Output the [X, Y] coordinate of the center of the cell containing the given text.  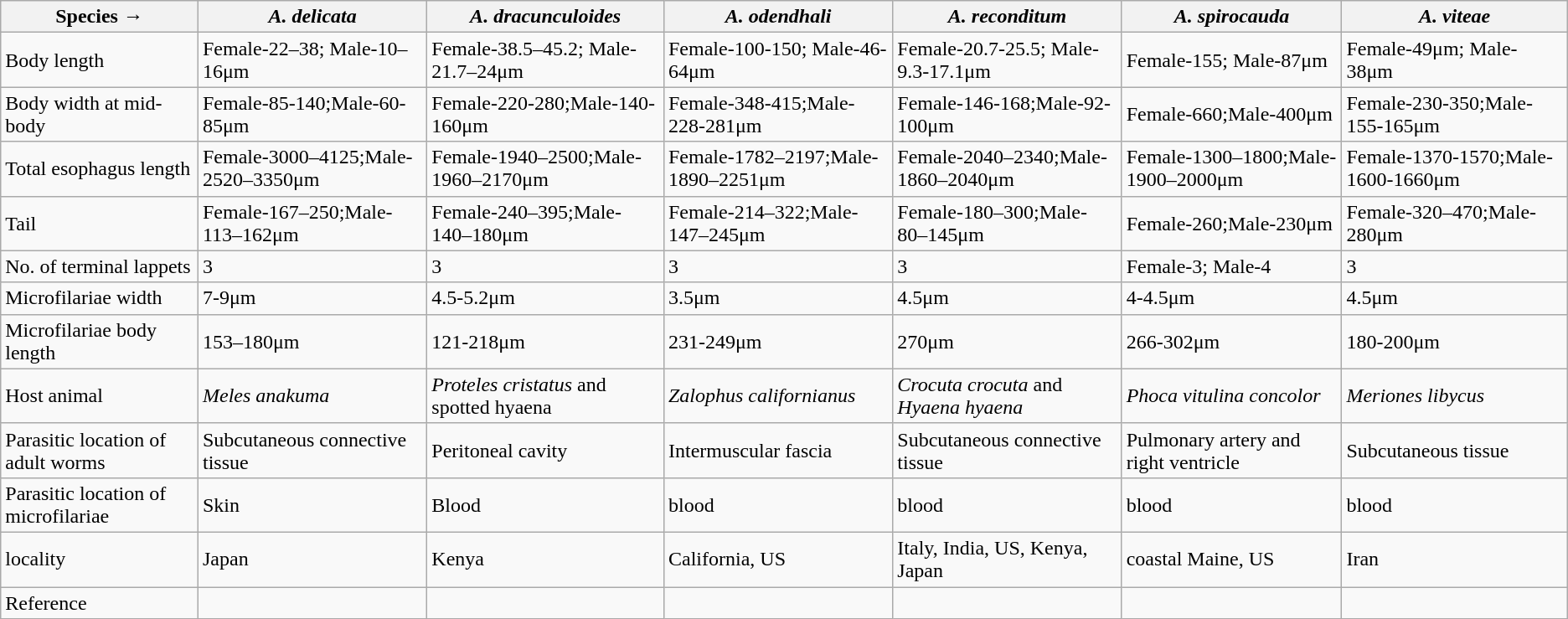
California, US [777, 560]
Female-260;Male-230μm [1231, 223]
Female-20.7-25.5; Male-9.3-17.1μm [1007, 60]
Female-348-415;Male-228-281μm [777, 114]
Italy, India, US, Kenya, Japan [1007, 560]
Crocuta crocuta and Hyaena hyaena [1007, 395]
A. reconditum [1007, 17]
Peritoneal cavity [546, 451]
Meriones libycus [1454, 395]
Female-49μm; Male-38μm [1454, 60]
Female-1782–2197;Male-1890–2251μm [777, 169]
A. viteae [1454, 17]
3.5μm [777, 298]
Total esophagus length [100, 169]
Japan [312, 560]
Host animal [100, 395]
Female-38.5–45.2; Male-21.7–24μm [546, 60]
Female-3; Male-4 [1231, 266]
Female-100-150; Male-46-64μm [777, 60]
Female-146-168;Male-92-100μm [1007, 114]
Microfilariae width [100, 298]
Female-1300–1800;Male-1900–2000μm [1231, 169]
Female-230-350;Male-155-165μm [1454, 114]
Meles anakuma [312, 395]
No. of terminal lappets [100, 266]
Species → [100, 17]
Female-1370-1570;Male-1600-1660μm [1454, 169]
231-249μm [777, 342]
Female-240–395;Male-140–180μm [546, 223]
Female-22–38; Male-10–16μm [312, 60]
A. odendhali [777, 17]
Female-3000–4125;Male-2520–3350μm [312, 169]
Female-660;Male-400μm [1231, 114]
Female-220-280;Male-140-160μm [546, 114]
Skin [312, 504]
Tail [100, 223]
153–180μm [312, 342]
266-302μm [1231, 342]
A. delicata [312, 17]
Female-180–300;Male-80–145μm [1007, 223]
180-200μm [1454, 342]
4-4.5μm [1231, 298]
Body length [100, 60]
Female-2040–2340;Male-1860–2040μm [1007, 169]
Female-214–322;Male-147–245μm [777, 223]
Female-167–250;Male-113–162μm [312, 223]
Pulmonary artery and right ventricle [1231, 451]
A. dracunculoides [546, 17]
270μm [1007, 342]
Female-85-140;Male-60-85μm [312, 114]
Parasitic location of microfilariae [100, 504]
Kenya [546, 560]
4.5-5.2μm [546, 298]
Iran [1454, 560]
Female-1940–2500;Male-1960–2170μm [546, 169]
Body width at mid-body [100, 114]
Subcutaneous tissue [1454, 451]
A. spirocauda [1231, 17]
Blood [546, 504]
Reference [100, 602]
Zalophus californianus [777, 395]
coastal Maine, US [1231, 560]
Microfilariae body length [100, 342]
Female-155; Male-87μm [1231, 60]
7-9μm [312, 298]
Intermuscular fascia [777, 451]
Female-320–470;Male-280μm [1454, 223]
121-218μm [546, 342]
Phoca vitulina concolor [1231, 395]
locality [100, 560]
Proteles cristatus and spotted hyaena [546, 395]
Parasitic location of adult worms [100, 451]
